Return (X, Y) of the center of cell containing provided text 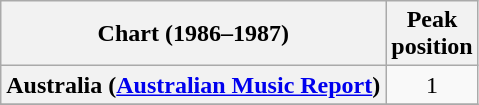
1 (432, 85)
Australia (Australian Music Report) (194, 85)
Peakposition (432, 34)
Chart (1986–1987) (194, 34)
